From the cell containing the given text, extract its center point as (X, Y) coordinate. 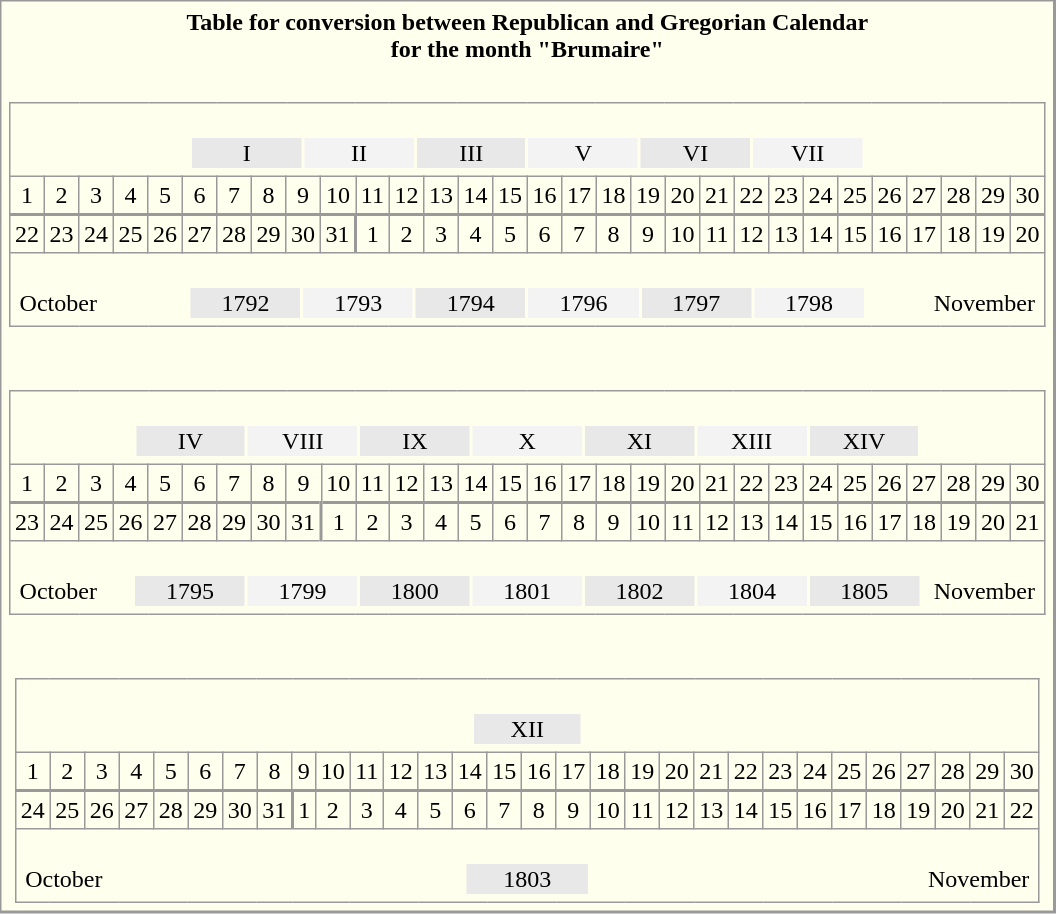
1795 (190, 591)
V (584, 153)
IV VIII IX X XI XIII XIV (528, 428)
1793 (358, 303)
XIII (752, 441)
October 1803 November (527, 866)
October 1795 1799 1800 1801 1802 1804 1805 November (528, 578)
XIV (864, 441)
I (246, 153)
1792 (246, 303)
1799 (302, 591)
1801 (526, 591)
X (528, 441)
XI (640, 441)
VII (808, 153)
1805 (864, 591)
II (358, 153)
Table for conversion between Republican and Gregorian Calendar for the month "Brumaire" (528, 36)
VIII (302, 441)
III (472, 153)
October 1792 1793 1794 1796 1797 1798 November (528, 290)
1804 (752, 591)
VI (696, 153)
1797 (696, 303)
I II III V VI VII (528, 140)
1794 (471, 303)
IV (190, 441)
1802 (640, 591)
1798 (809, 303)
IX (414, 441)
1800 (414, 591)
1796 (584, 303)
1803 (527, 879)
